Provide the [x, y] coordinate of the cell's center where the given text is located.  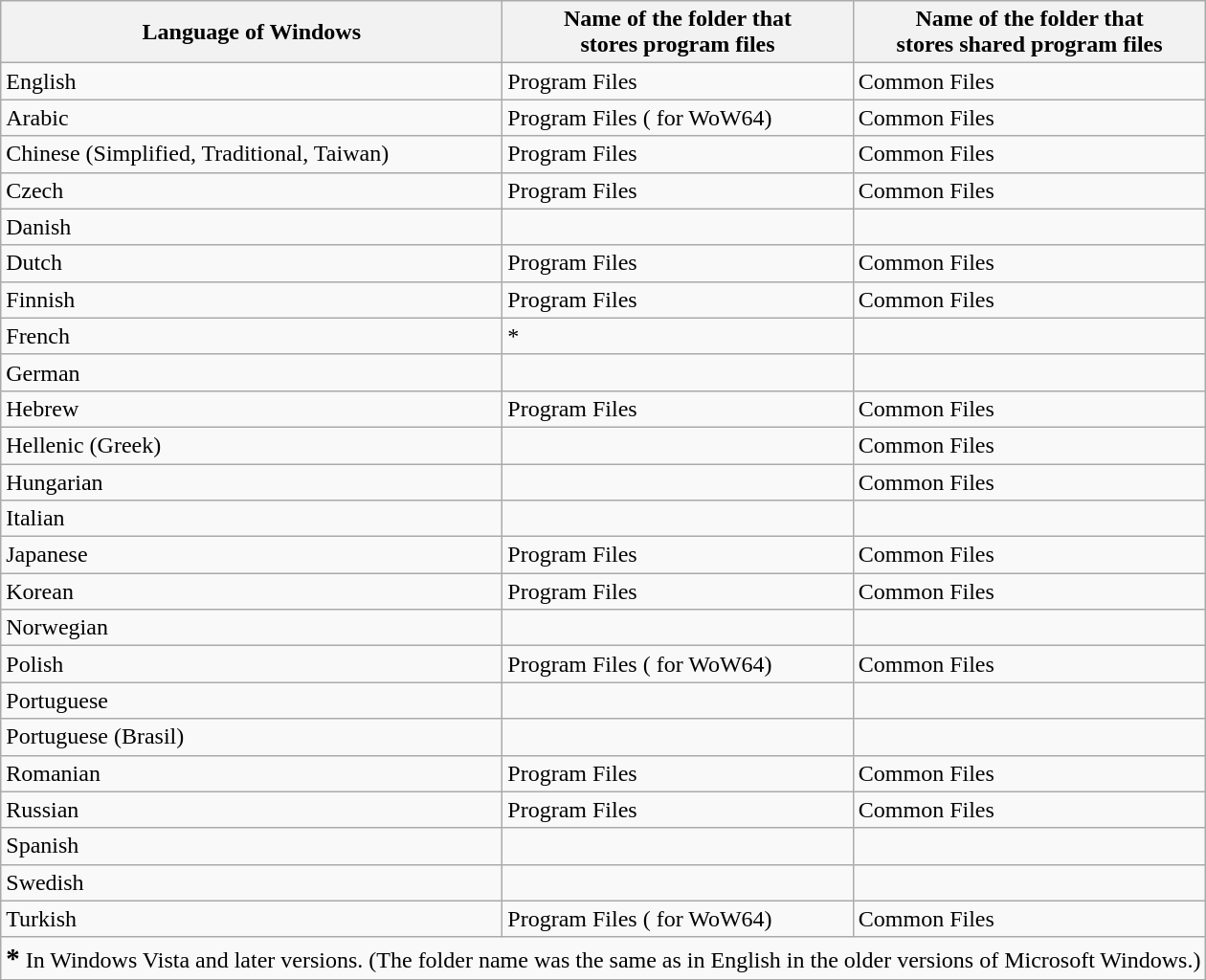
French [252, 336]
Hungarian [252, 481]
Language of Windows [252, 33]
Portuguese [252, 701]
Finnish [252, 300]
Swedish [252, 882]
Italian [252, 519]
Spanish [252, 846]
Russian [252, 810]
* In Windows Vista and later versions. (The folder name was the same as in English in the older versions of Microsoft Windows.) [603, 958]
* [678, 336]
Name of the folder thatstores shared program files [1030, 33]
Norwegian [252, 628]
Hellenic (Greek) [252, 445]
English [252, 81]
Polish [252, 664]
Turkish [252, 919]
Czech [252, 190]
Arabic [252, 118]
Hebrew [252, 409]
Romanian [252, 773]
German [252, 372]
Name of the folder thatstores program files [678, 33]
Danish [252, 227]
Japanese [252, 555]
Portuguese (Brasil) [252, 737]
Dutch [252, 263]
Chinese (Simplified, Traditional, Taiwan) [252, 154]
Korean [252, 591]
